Scan for the cell matching the given text and deliver its [X, Y] coordinate at center. 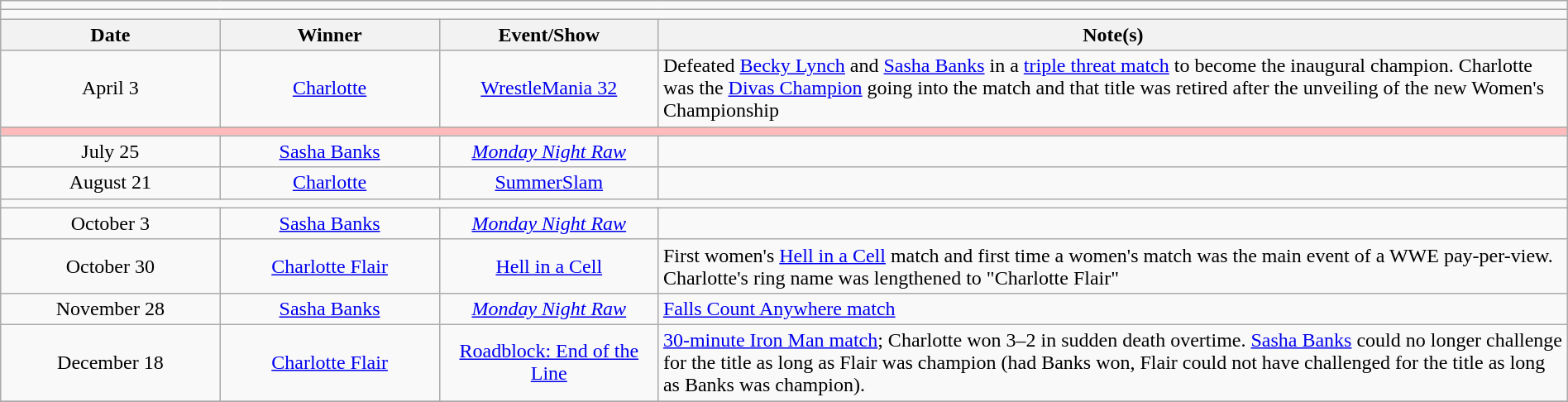
October 3 [111, 223]
Note(s) [1113, 35]
SummerSlam [549, 183]
April 3 [111, 89]
Event/Show [549, 35]
July 25 [111, 151]
October 30 [111, 266]
Hell in a Cell [549, 266]
August 21 [111, 183]
Date [111, 35]
Winner [329, 35]
Falls Count Anywhere match [1113, 309]
December 18 [111, 362]
November 28 [111, 309]
WrestleMania 32 [549, 89]
Roadblock: End of the Line [549, 362]
